Find where the given text appears and provide that cell's center as (X, Y) coordinate. 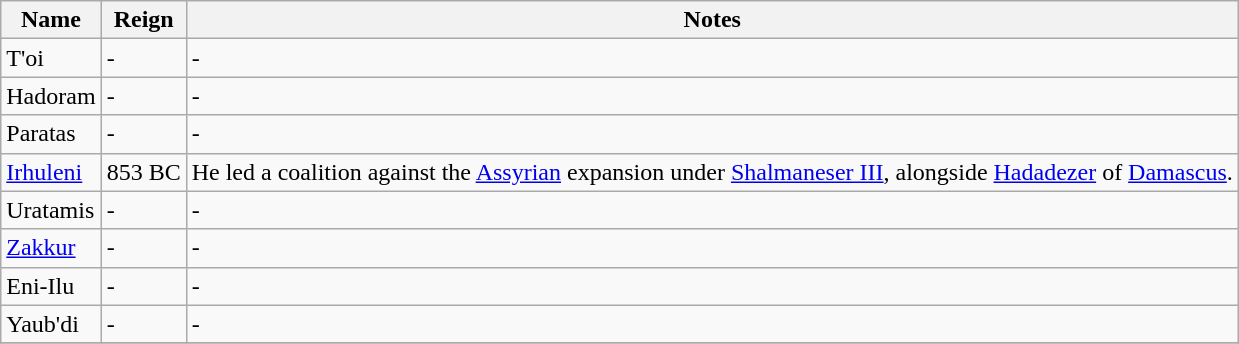
Uratamis (51, 210)
853 BC (144, 172)
Reign (144, 20)
T'oi (51, 58)
Yaub'di (51, 324)
Notes (712, 20)
Eni-Ilu (51, 286)
Zakkur (51, 248)
Paratas (51, 134)
Name (51, 20)
He led a coalition against the Assyrian expansion under Shalmaneser III, alongside Hadadezer of Damascus. (712, 172)
Irhuleni (51, 172)
Hadoram (51, 96)
